Extract the (x, y) coordinate from the center of the cell holding the provided text.  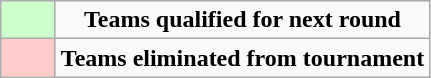
Teams qualified for next round (242, 20)
Teams eliminated from tournament (242, 58)
